Search for the cell housing the specified text and yield its [x, y] center coordinate. 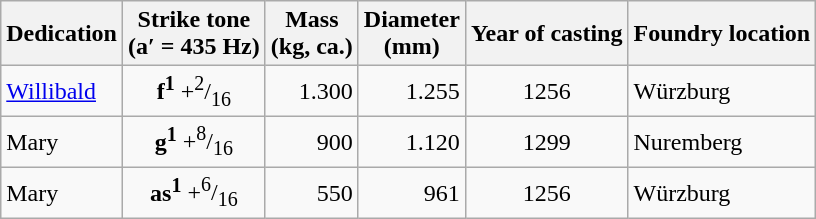
Diameter(mm) [412, 34]
g1 +8/16 [194, 142]
1299 [546, 142]
1.255 [412, 92]
Year of casting [546, 34]
900 [312, 142]
Strike tone(a′ = 435 Hz) [194, 34]
Nuremberg [722, 142]
Foundry location [722, 34]
Dedication [62, 34]
961 [412, 192]
1.300 [312, 92]
1.120 [412, 142]
as1 +6/16 [194, 192]
Mass(kg, ca.) [312, 34]
f1 +2/16 [194, 92]
550 [312, 192]
Willibald [62, 92]
